Detect which cell encompasses the target text, then output its [x, y] center coordinate. 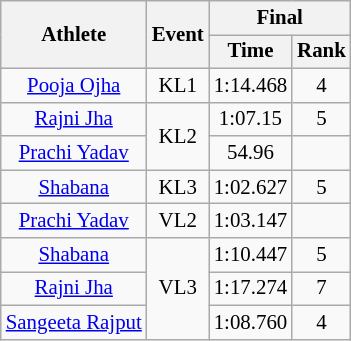
1:08.760 [250, 322]
1:03.147 [250, 221]
1:02.627 [250, 187]
Time [250, 51]
1:14.468 [250, 85]
7 [322, 288]
Athlete [74, 35]
KL2 [178, 136]
VL2 [178, 221]
54.96 [250, 153]
Event [178, 35]
VL3 [178, 289]
Sangeeta Rajput [74, 322]
KL3 [178, 187]
KL1 [178, 85]
Rank [322, 51]
1:17.274 [250, 288]
1:07.15 [250, 119]
1:10.447 [250, 255]
Final [280, 18]
Pooja Ojha [74, 85]
